Find where the given text appears and provide that cell's center as [x, y] coordinate. 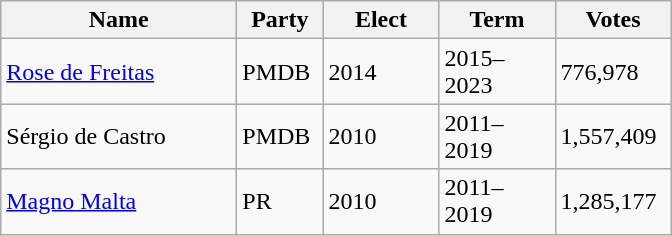
1,557,409 [613, 136]
Sérgio de Castro [119, 136]
Elect [381, 20]
776,978 [613, 72]
Votes [613, 20]
2015–2023 [497, 72]
Name [119, 20]
1,285,177 [613, 202]
Magno Malta [119, 202]
Party [280, 20]
Rose de Freitas [119, 72]
2014 [381, 72]
Term [497, 20]
PR [280, 202]
